Search for the cell housing the specified text and yield its (X, Y) center coordinate. 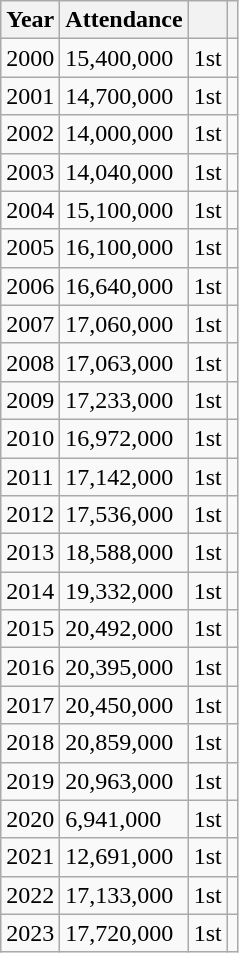
Year (30, 20)
2004 (30, 210)
16,640,000 (124, 286)
2015 (30, 629)
2013 (30, 553)
17,133,000 (124, 895)
14,700,000 (124, 96)
14,040,000 (124, 172)
2021 (30, 857)
2020 (30, 819)
2008 (30, 362)
2002 (30, 134)
2003 (30, 172)
2006 (30, 286)
16,972,000 (124, 438)
2019 (30, 781)
2001 (30, 96)
6,941,000 (124, 819)
2000 (30, 58)
17,142,000 (124, 477)
15,400,000 (124, 58)
2005 (30, 248)
12,691,000 (124, 857)
2010 (30, 438)
2014 (30, 591)
2017 (30, 705)
2007 (30, 324)
16,100,000 (124, 248)
15,100,000 (124, 210)
2022 (30, 895)
17,060,000 (124, 324)
2023 (30, 933)
20,963,000 (124, 781)
2009 (30, 400)
17,063,000 (124, 362)
17,233,000 (124, 400)
17,720,000 (124, 933)
17,536,000 (124, 515)
14,000,000 (124, 134)
18,588,000 (124, 553)
20,450,000 (124, 705)
19,332,000 (124, 591)
2012 (30, 515)
20,395,000 (124, 667)
Attendance (124, 20)
20,859,000 (124, 743)
20,492,000 (124, 629)
2011 (30, 477)
2016 (30, 667)
2018 (30, 743)
